Identify which cell holds the provided text, then report its [X, Y] central coordinate. 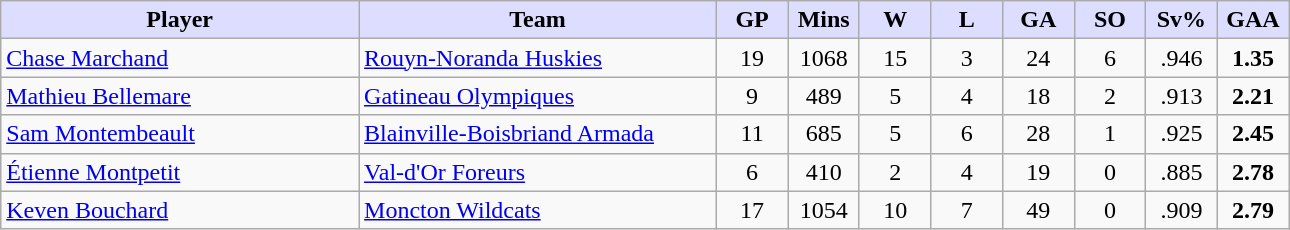
Sam Montembeault [180, 134]
2.79 [1253, 210]
Chase Marchand [180, 58]
7 [967, 210]
GAA [1253, 20]
.946 [1182, 58]
2.78 [1253, 172]
410 [824, 172]
489 [824, 96]
685 [824, 134]
11 [752, 134]
9 [752, 96]
Gatineau Olympiques [538, 96]
Étienne Montpetit [180, 172]
Val-d'Or Foreurs [538, 172]
Blainville-Boisbriand Armada [538, 134]
.925 [1182, 134]
.913 [1182, 96]
15 [895, 58]
Mins [824, 20]
10 [895, 210]
2.21 [1253, 96]
2.45 [1253, 134]
Moncton Wildcats [538, 210]
Sv% [1182, 20]
.909 [1182, 210]
24 [1039, 58]
SO [1110, 20]
17 [752, 210]
Player [180, 20]
Rouyn-Noranda Huskies [538, 58]
.885 [1182, 172]
W [895, 20]
GA [1039, 20]
Mathieu Bellemare [180, 96]
GP [752, 20]
1.35 [1253, 58]
49 [1039, 210]
3 [967, 58]
28 [1039, 134]
L [967, 20]
18 [1039, 96]
1068 [824, 58]
Keven Bouchard [180, 210]
Team [538, 20]
1054 [824, 210]
1 [1110, 134]
